Determine the [X, Y] coordinate at the center of the cell enclosing the given text.  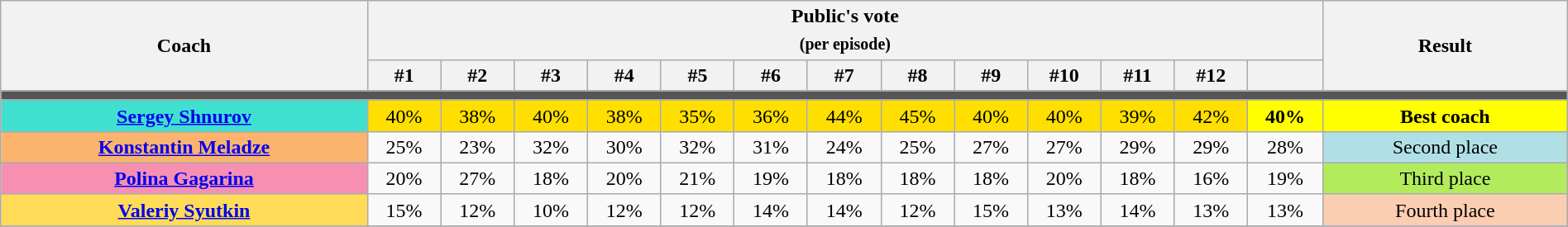
45% [918, 116]
Konstantin Meladze [184, 147]
#2 [478, 75]
44% [844, 116]
21% [698, 178]
Result [1445, 46]
28% [1285, 147]
Polina Gagarina [184, 178]
#12 [1211, 75]
10% [551, 210]
23% [478, 147]
#4 [624, 75]
#3 [551, 75]
Best coach [1445, 116]
31% [771, 147]
#11 [1138, 75]
#8 [918, 75]
Fourth place [1445, 210]
36% [771, 116]
16% [1211, 178]
Valeriy Syutkin [184, 210]
Third place [1445, 178]
39% [1138, 116]
#10 [1064, 75]
#1 [404, 75]
#9 [991, 75]
35% [698, 116]
Second place [1445, 147]
#6 [771, 75]
24% [844, 147]
42% [1211, 116]
#5 [698, 75]
#7 [844, 75]
Sergey Shnurov [184, 116]
Coach [184, 46]
Public's vote(per episode) [845, 30]
30% [624, 147]
